Output the [X, Y] coordinate of the center of the cell containing the given text.  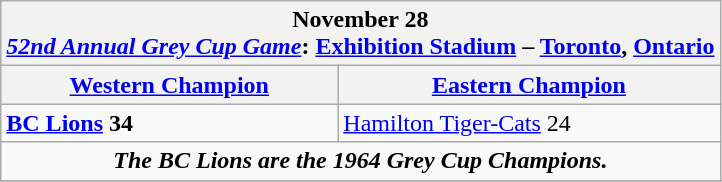
Eastern Champion [529, 85]
The BC Lions are the 1964 Grey Cup Champions. [360, 161]
BC Lions 34 [170, 123]
Hamilton Tiger-Cats 24 [529, 123]
Western Champion [170, 85]
November 2852nd Annual Grey Cup Game: Exhibition Stadium – Toronto, Ontario [360, 34]
